Output the (x, y) coordinate of the center of the cell containing the given text.  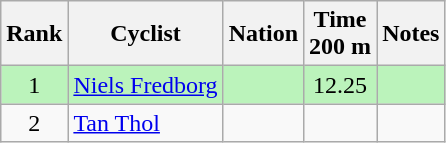
Rank (34, 34)
Tan Thol (146, 123)
2 (34, 123)
Cyclist (146, 34)
Nation (263, 34)
Niels Fredborg (146, 85)
Time200 m (340, 34)
12.25 (340, 85)
Notes (411, 34)
1 (34, 85)
